Find where the given text appears and provide that cell's center as [x, y] coordinate. 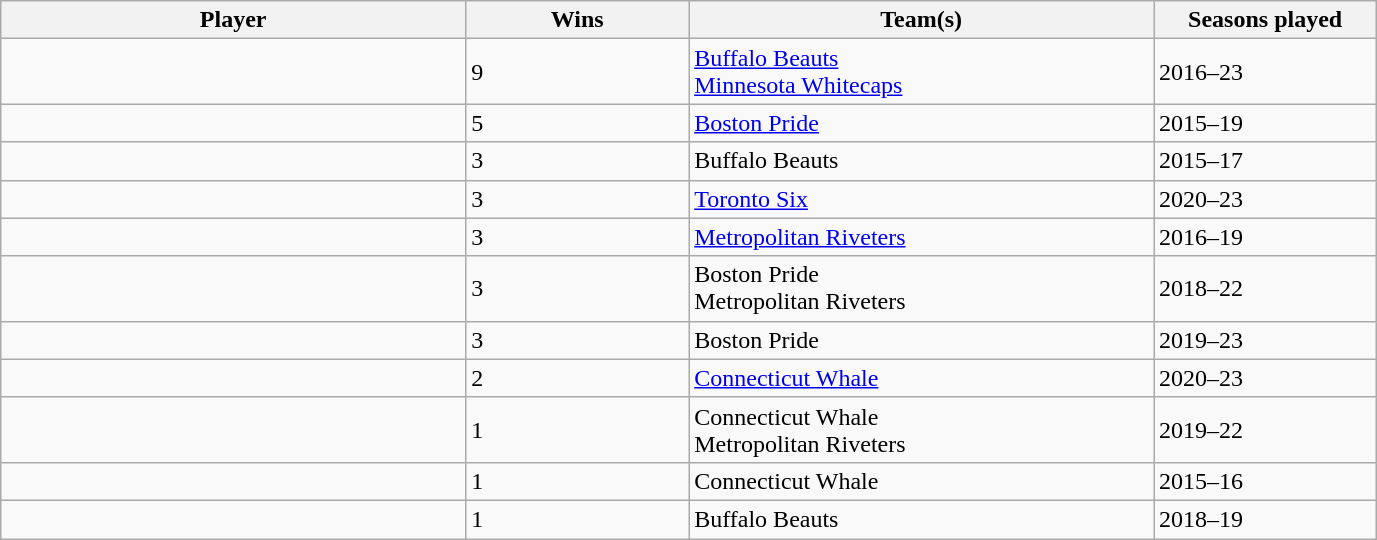
2016–19 [1266, 237]
Team(s) [922, 20]
2015–16 [1266, 481]
Toronto Six [922, 199]
9 [578, 72]
2016–23 [1266, 72]
Boston PrideMetropolitan Riveters [922, 288]
Player [234, 20]
Wins [578, 20]
Buffalo BeautsMinnesota Whitecaps [922, 72]
2015–17 [1266, 161]
2 [578, 378]
2019–22 [1266, 430]
5 [578, 123]
Connecticut WhaleMetropolitan Riveters [922, 430]
Seasons played [1266, 20]
2019–23 [1266, 340]
2018–19 [1266, 519]
Metropolitan Riveters [922, 237]
2015–19 [1266, 123]
2018–22 [1266, 288]
